Scan for the cell matching the given text and deliver its [x, y] coordinate at center. 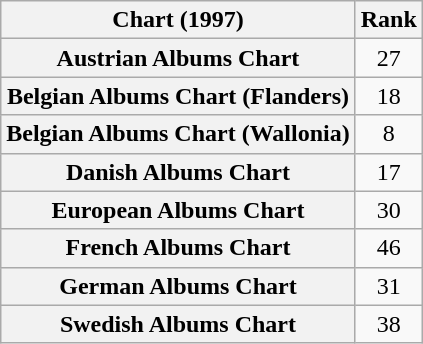
French Albums Chart [178, 248]
18 [388, 96]
30 [388, 210]
17 [388, 172]
Rank [388, 20]
Belgian Albums Chart (Flanders) [178, 96]
Austrian Albums Chart [178, 58]
46 [388, 248]
Belgian Albums Chart (Wallonia) [178, 134]
8 [388, 134]
31 [388, 286]
European Albums Chart [178, 210]
German Albums Chart [178, 286]
Chart (1997) [178, 20]
Danish Albums Chart [178, 172]
Swedish Albums Chart [178, 324]
38 [388, 324]
27 [388, 58]
